Return the [X, Y] coordinate for the center point of the cell that contains the specified text.  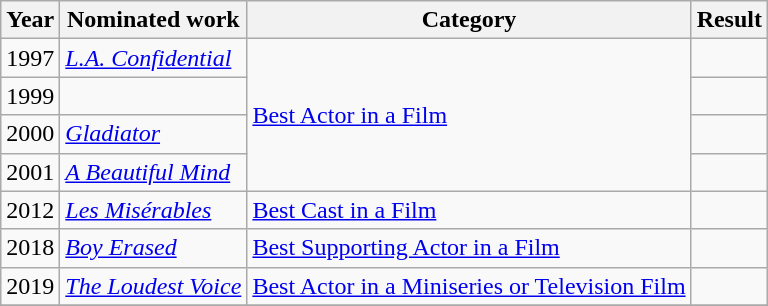
2001 [30, 172]
Year [30, 20]
Les Misérables [154, 210]
Boy Erased [154, 248]
Gladiator [154, 134]
2019 [30, 286]
Best Supporting Actor in a Film [469, 248]
A Beautiful Mind [154, 172]
2000 [30, 134]
Category [469, 20]
Result [729, 20]
1997 [30, 58]
Best Actor in a Miniseries or Television Film [469, 286]
1999 [30, 96]
L.A. Confidential [154, 58]
Best Cast in a Film [469, 210]
Nominated work [154, 20]
2018 [30, 248]
2012 [30, 210]
Best Actor in a Film [469, 115]
The Loudest Voice [154, 286]
